Detect which cell encompasses the target text, then output its (X, Y) center coordinate. 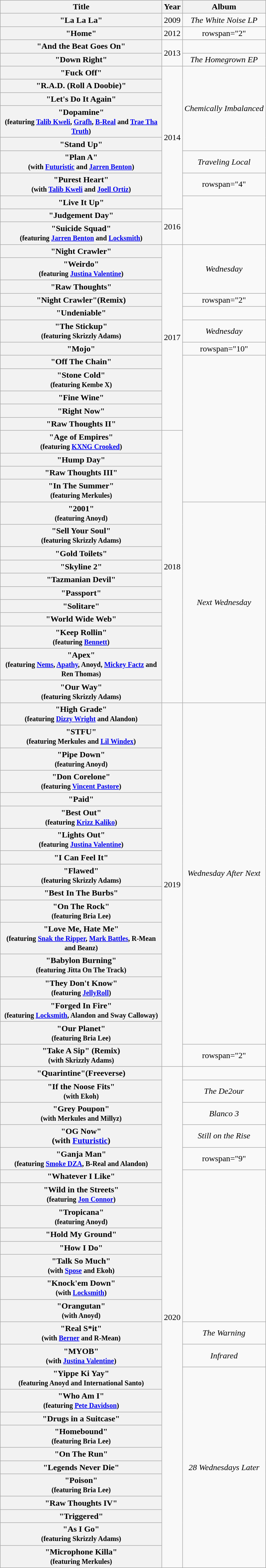
"Flawed"(featuring Skrizzly Adams) (81, 875)
"MYOB"(with Justina Valentine) (81, 1355)
Blanco 3 (224, 1114)
2018 (172, 567)
2020 (172, 1317)
"On The Rock"(featuring Bria Lee) (81, 911)
"Our Planet"(featuring Bria Lee) (81, 1033)
"Grey Poupon"(with Merkules and Millyz) (81, 1114)
28 Wednesdays Later (224, 1467)
The Warning (224, 1333)
"Lights Out"(featuring Justina Valentine) (81, 840)
"Skyline 2" (81, 567)
"Raw Thoughts III" (81, 473)
"As I Go"(featuring Skrizzly Adams) (81, 1534)
"Weirdo"(featuring Justina Valentine) (81, 269)
"Raw Thoughts" (81, 287)
"If the Noose Fits"(with Ekoh) (81, 1091)
The White Noise LP (224, 20)
Next Wednesday (224, 603)
"Babylon Burning"(featuring Jitta On The Track) (81, 965)
"Knock'em Down"(with Locksmith) (81, 1288)
"Purest Heart"(with Talib Kweli and Joell Ortiz) (81, 184)
rowspan="4" (224, 184)
"Ganja Man"(featuring Smoke DZA, B-Real and Alandon) (81, 1159)
Wednesday After Next (224, 873)
2013 (172, 53)
"Poison"(featuring Bria Lee) (81, 1485)
"OG Now"(with Futuristic) (81, 1136)
"High Grade"(featuring Dizzy Wright and Alandon) (81, 714)
"Take A Sip" (Remix)(with Skrizzly Adams) (81, 1055)
"Home" (81, 33)
2019 (172, 884)
"Off The Chain" (81, 362)
2009 (172, 20)
"Mojo" (81, 349)
"Let's Do It Again" (81, 99)
"Best In The Burbs" (81, 893)
"Stone Cold"(featuring Kembe X) (81, 380)
2016 (172, 227)
Traveling Local (224, 162)
"Talk So Much"(with Spose and Ekoh) (81, 1265)
"Raw Thoughts IV" (81, 1503)
"How I Do" (81, 1248)
Still on the Rise (224, 1136)
"Don Corelone"(featuring Vincent Pastore) (81, 782)
Title (81, 7)
"Love Me, Hate Me"(featuring Snak the Ripper, Mark Battles, R-Mean and Beanz) (81, 938)
"Right Now" (81, 411)
"Night Crawler"(Remix) (81, 300)
The Homegrown EP (224, 59)
"Down Right" (81, 59)
"Fuck Off" (81, 73)
"The Stickup"(featuring Skrizzly Adams) (81, 331)
"La La La" (81, 20)
The De2our (224, 1091)
"Forged In Fire"(featuring Locksmith, Alandon and Sway Calloway) (81, 1010)
"Live It Up" (81, 202)
"On The Run" (81, 1454)
Chemically Imbalanced (224, 108)
"Orangutan"(with Anoyd) (81, 1310)
"Whatever I Like" (81, 1176)
"Solitare" (81, 606)
"Microphone Killa"(featuring Merkules) (81, 1557)
"Pipe Down"(featuring Anoyd) (81, 759)
"Tazmanian Devil" (81, 580)
"Hump Day" (81, 460)
"Quarintine"(Freeverse) (81, 1073)
"They Don't Know"(featuring JellyRoll) (81, 988)
"2001"(featuring Anoyd) (81, 513)
"Undeniable" (81, 313)
2017 (172, 338)
"Our Way"(featuring Skrizzly Adams) (81, 691)
"Who Am I"(featuring Pete Davidson) (81, 1400)
"Judgement Day" (81, 216)
"Paid" (81, 799)
"Suicide Squad"(featuring Jarren Benton and Locksmith) (81, 233)
Album (224, 7)
"Hold My Ground" (81, 1235)
"Age of Empires"(featuring KXNG Crooked) (81, 441)
"R.A.D. (Roll A Doobie)" (81, 86)
"Dopamine"(featuring Talib Kweli, Grafh, B-Real and Trae Tha Truth) (81, 121)
"Drugs in a Suitcase" (81, 1419)
"Night Crawler" (81, 251)
"Homebound"(featuring Bria Lee) (81, 1436)
2014 (172, 137)
"Sell Your Soul"(featuring Skrizzly Adams) (81, 535)
2012 (172, 33)
"STFU"(featuring Merkules and Lil Windex) (81, 736)
Infrared (224, 1355)
"Apex"(featuring Nems, Apathy, Anoyd, Mickey Factz and Ren Thomas) (81, 664)
"World Wide Web" (81, 619)
"Passport" (81, 593)
"Triggered" (81, 1516)
"And the Beat Goes On" (81, 46)
rowspan="9" (224, 1159)
"In The Summer"(featuring Merkules) (81, 490)
"Legends Never Die" (81, 1467)
"Raw Thoughts II" (81, 424)
"Keep Rollin"(featuring Bennett) (81, 637)
"Real S*it"(with Berner and R-Mean) (81, 1333)
"I Can Feel It" (81, 858)
"Yippe Ki Yay"(featuring Anoyd and International Santo) (81, 1378)
"Best Out"(featuring Krizz Kaliko) (81, 817)
"Tropicana"(featuring Anoyd) (81, 1217)
"Plan A"(with Futuristic and Jarren Benton) (81, 162)
"Wild in the Streets"(featuring Jon Connor) (81, 1194)
"Stand Up" (81, 144)
"Fine Wine" (81, 397)
Year (172, 7)
"Gold Toilets" (81, 553)
rowspan="10" (224, 349)
